Find where the given text appears and provide that cell's center as (X, Y) coordinate. 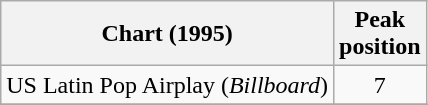
US Latin Pop Airplay (Billboard) (168, 85)
7 (380, 85)
Chart (1995) (168, 34)
Peakposition (380, 34)
